Find where the given text appears and provide that cell's center as [x, y] coordinate. 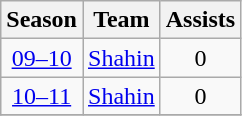
Season [42, 20]
Team [121, 20]
Assists [200, 20]
09–10 [42, 58]
10–11 [42, 96]
